Find where the given text appears and provide that cell's center as [X, Y] coordinate. 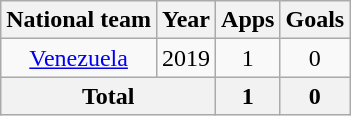
Venezuela [79, 58]
Total [108, 96]
National team [79, 20]
Year [186, 20]
Goals [315, 20]
2019 [186, 58]
Apps [248, 20]
